Locate the cell with the specified text and output its (x, y) center coordinate. 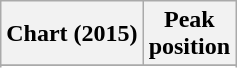
Chart (2015) (72, 34)
Peakposition (189, 34)
